Determine the (X, Y) coordinate at the center of the cell enclosing the given text.  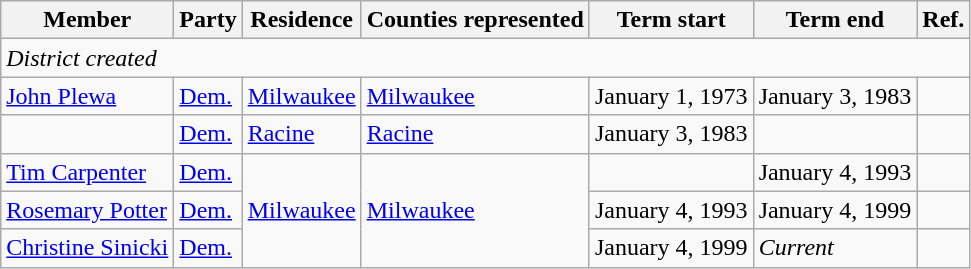
Party (208, 20)
Rosemary Potter (88, 210)
January 1, 1973 (671, 96)
Term start (671, 20)
Residence (302, 20)
Tim Carpenter (88, 172)
Current (835, 248)
John Plewa (88, 96)
Member (88, 20)
District created (486, 58)
Christine Sinicki (88, 248)
Ref. (944, 20)
Counties represented (475, 20)
Term end (835, 20)
